Determine the (x, y) coordinate at the center of the cell enclosing the given text.  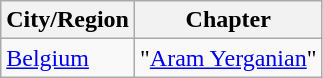
Chapter (228, 20)
City/Region (68, 20)
"Aram Yerganian" (228, 58)
Belgium (68, 58)
